Identify which cell holds the provided text, then report its (X, Y) central coordinate. 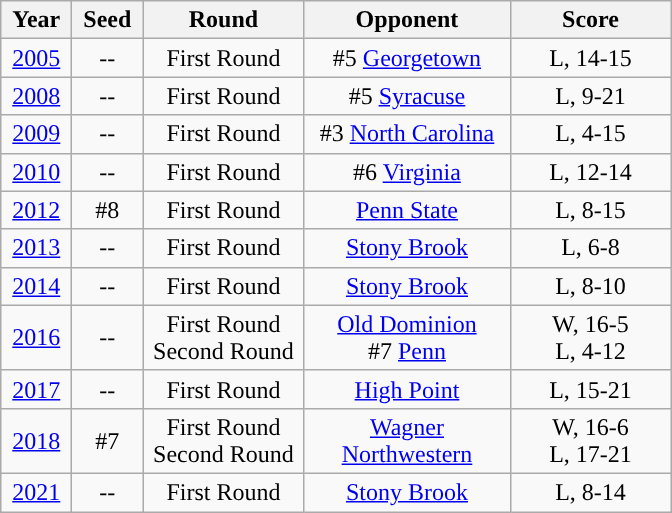
L, 8-15 (590, 210)
Penn State (407, 210)
2010 (36, 172)
Score (590, 20)
2021 (36, 492)
WagnerNorthwestern (407, 440)
2014 (36, 286)
L, 8-10 (590, 286)
High Point (407, 389)
L, 6-8 (590, 248)
2008 (36, 96)
W, 16-6L, 17-21 (590, 440)
Round (224, 20)
Opponent (407, 20)
2005 (36, 58)
#3 North Carolina (407, 134)
L, 9-21 (590, 96)
2017 (36, 389)
L, 14-15 (590, 58)
L, 4-15 (590, 134)
Year (36, 20)
2016 (36, 338)
W, 16-5L, 4-12 (590, 338)
2013 (36, 248)
L, 15-21 (590, 389)
Old Dominion#7 Penn (407, 338)
2018 (36, 440)
2012 (36, 210)
#7 (108, 440)
#6 Virginia (407, 172)
L, 8-14 (590, 492)
L, 12-14 (590, 172)
#5 Syracuse (407, 96)
2009 (36, 134)
#8 (108, 210)
#5 Georgetown (407, 58)
Seed (108, 20)
